Return [X, Y] of the center of cell containing provided text 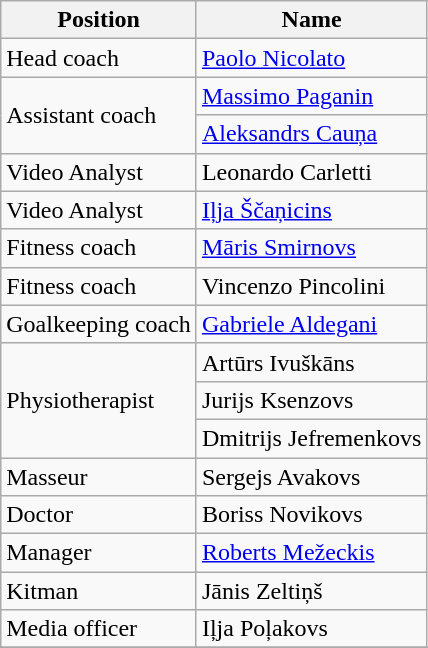
Jānis Zeltiņš [311, 591]
Roberts Mežeckis [311, 553]
Kitman [99, 591]
Doctor [99, 515]
Position [99, 20]
Leonardo Carletti [311, 172]
Aleksandrs Cauņa [311, 134]
Media officer [99, 629]
Artūrs Ivuškāns [311, 362]
Sergejs Avakovs [311, 477]
Iļja Ščaņicins [311, 210]
Dmitrijs Jefremenkovs [311, 438]
Vincenzo Pincolini [311, 286]
Iļja Poļakovs [311, 629]
Masseur [99, 477]
Physiotherapist [99, 400]
Head coach [99, 58]
Manager [99, 553]
Paolo Nicolato [311, 58]
Name [311, 20]
Boriss Novikovs [311, 515]
Goalkeeping coach [99, 324]
Māris Smirnovs [311, 248]
Massimo Paganin [311, 96]
Assistant coach [99, 115]
Gabriele Aldegani [311, 324]
Jurijs Ksenzovs [311, 400]
